Return (x, y) of the center of cell containing provided text 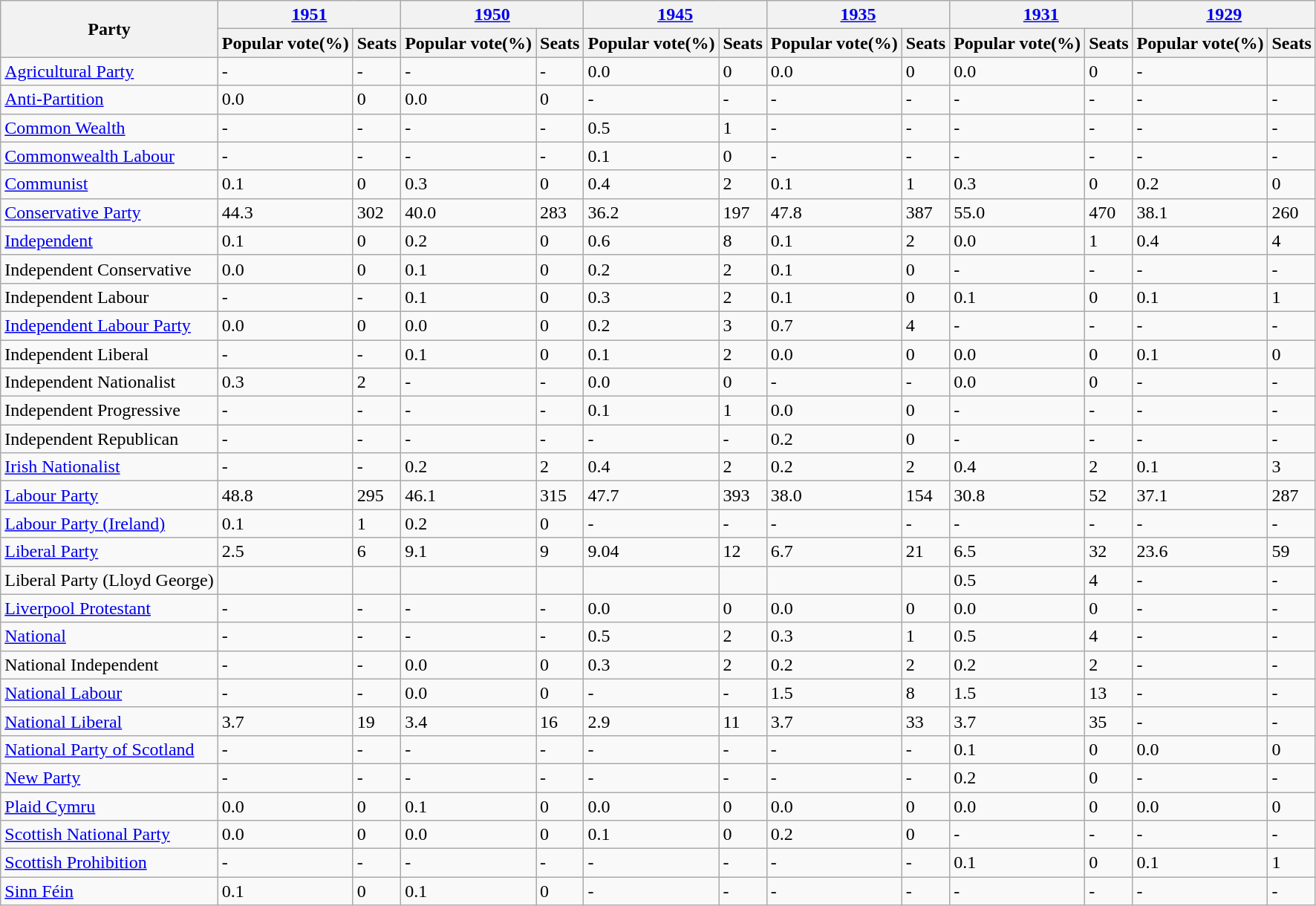
9.1 (469, 552)
1931 (1041, 15)
Commonwealth Labour (110, 156)
Irish Nationalist (110, 467)
38.0 (834, 495)
Scottish National Party (110, 835)
0.6 (651, 241)
New Party (110, 778)
33 (925, 721)
197 (743, 212)
52 (1109, 495)
37.1 (1200, 495)
6.7 (834, 552)
47.8 (834, 212)
48.8 (285, 495)
9 (560, 552)
9.04 (651, 552)
Common Wealth (110, 128)
National Independent (110, 665)
Conservative Party (110, 212)
302 (377, 212)
1951 (309, 15)
Communist (110, 184)
260 (1291, 212)
6.5 (1017, 552)
Labour Party (110, 495)
National (110, 636)
154 (925, 495)
16 (560, 721)
1935 (858, 15)
36.2 (651, 212)
Liverpool Protestant (110, 608)
40.0 (469, 212)
Party (110, 29)
1950 (492, 15)
6 (377, 552)
Agricultural Party (110, 71)
Independent Progressive (110, 411)
12 (743, 552)
1929 (1224, 15)
Liberal Party (Lloyd George) (110, 580)
295 (377, 495)
46.1 (469, 495)
11 (743, 721)
315 (560, 495)
2.9 (651, 721)
38.1 (1200, 212)
2.5 (285, 552)
393 (743, 495)
55.0 (1017, 212)
Independent Liberal (110, 354)
Anti-Partition (110, 100)
Sinn Féin (110, 891)
0.7 (834, 325)
3.4 (469, 721)
387 (925, 212)
21 (925, 552)
Plaid Cymru (110, 806)
23.6 (1200, 552)
National Liberal (110, 721)
35 (1109, 721)
National Labour (110, 693)
Labour Party (Ireland) (110, 524)
32 (1109, 552)
287 (1291, 495)
National Party of Scotland (110, 749)
1945 (675, 15)
Independent Conservative (110, 269)
59 (1291, 552)
Liberal Party (110, 552)
Independent Labour (110, 297)
Scottish Prohibition (110, 863)
283 (560, 212)
19 (377, 721)
Independent Labour Party (110, 325)
Independent Republican (110, 439)
30.8 (1017, 495)
44.3 (285, 212)
13 (1109, 693)
47.7 (651, 495)
470 (1109, 212)
Independent (110, 241)
Independent Nationalist (110, 382)
